Determine the (X, Y) coordinate at the center of the cell enclosing the given text.  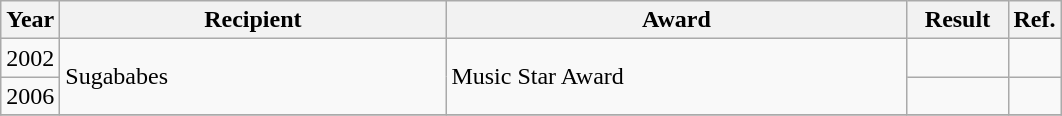
Year (30, 20)
Music Star Award (676, 77)
2002 (30, 58)
Result (958, 20)
Recipient (253, 20)
2006 (30, 96)
Award (676, 20)
Ref. (1034, 20)
Sugababes (253, 77)
